Identify which cell holds the provided text, then report its (X, Y) central coordinate. 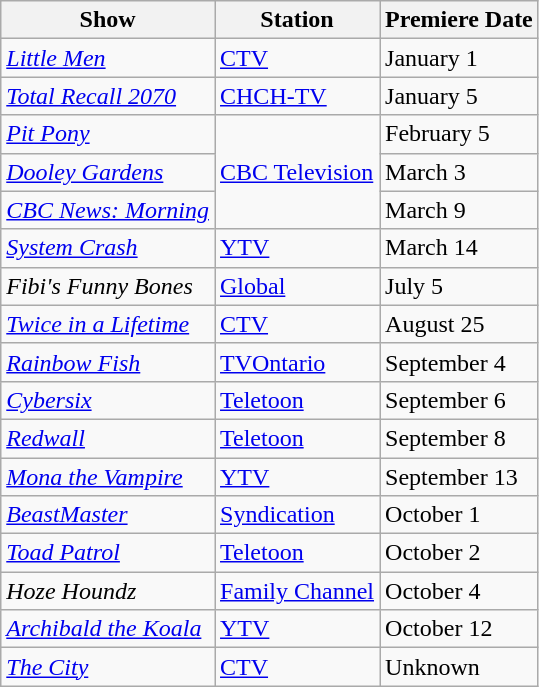
Family Channel (296, 591)
October 4 (460, 591)
TVOntario (296, 362)
September 8 (460, 438)
October 2 (460, 553)
October 12 (460, 629)
September 4 (460, 362)
January 5 (460, 96)
CBC News: Morning (108, 210)
CHCH-TV (296, 96)
Toad Patrol (108, 553)
March 3 (460, 172)
Show (108, 20)
Premiere Date (460, 20)
October 1 (460, 515)
March 14 (460, 248)
Dooley Gardens (108, 172)
February 5 (460, 134)
Little Men (108, 58)
Rainbow Fish (108, 362)
Total Recall 2070 (108, 96)
Hoze Houndz (108, 591)
September 13 (460, 477)
January 1 (460, 58)
Global (296, 286)
Mona the Vampire (108, 477)
Station (296, 20)
August 25 (460, 324)
Unknown (460, 667)
March 9 (460, 210)
System Crash (108, 248)
The City (108, 667)
Cybersix (108, 400)
Fibi's Funny Bones (108, 286)
Twice in a Lifetime (108, 324)
Redwall (108, 438)
BeastMaster (108, 515)
Pit Pony (108, 134)
July 5 (460, 286)
Archibald the Koala (108, 629)
CBC Television (296, 172)
September 6 (460, 400)
Syndication (296, 515)
